Pinpoint the cell where the given text exists, returning its [X, Y] midpoint coordinate. 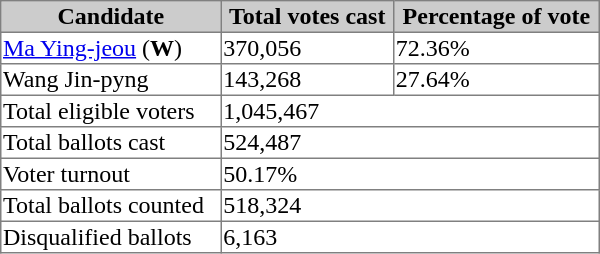
Ma Ying-jeou (W) [111, 48]
27.64% [496, 80]
370,056 [307, 48]
Voter turnout [111, 174]
6,163 [410, 237]
524,487 [410, 143]
72.36% [496, 48]
Total ballots counted [111, 206]
Total ballots cast [111, 143]
518,324 [410, 206]
Total eligible voters [111, 111]
143,268 [307, 80]
Wang Jin-pyng [111, 80]
Percentage of vote [496, 17]
Disqualified ballots [111, 237]
50.17% [410, 174]
1,045,467 [410, 111]
Total votes cast [307, 17]
Candidate [111, 17]
